Provide the [x, y] coordinate of the cell's center where the given text is located.  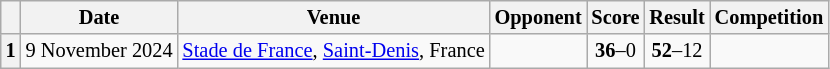
9 November 2024 [100, 51]
Date [100, 17]
1 [11, 51]
Venue [334, 17]
Stade de France, Saint-Denis, France [334, 51]
Score [615, 17]
Competition [769, 17]
Result [676, 17]
Opponent [538, 17]
36–0 [615, 51]
52–12 [676, 51]
